Return the [x, y] coordinate for the center point of the cell that contains the specified text.  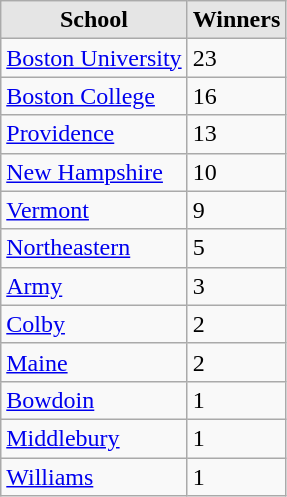
Northeastern [94, 248]
13 [236, 134]
10 [236, 172]
Vermont [94, 210]
School [94, 20]
Bowdoin [94, 400]
Maine [94, 362]
Providence [94, 134]
5 [236, 248]
Middlebury [94, 438]
23 [236, 58]
Boston College [94, 96]
New Hampshire [94, 172]
Winners [236, 20]
Army [94, 286]
Williams [94, 477]
3 [236, 286]
9 [236, 210]
Colby [94, 324]
16 [236, 96]
Boston University [94, 58]
